Detect which cell encompasses the target text, then output its (x, y) center coordinate. 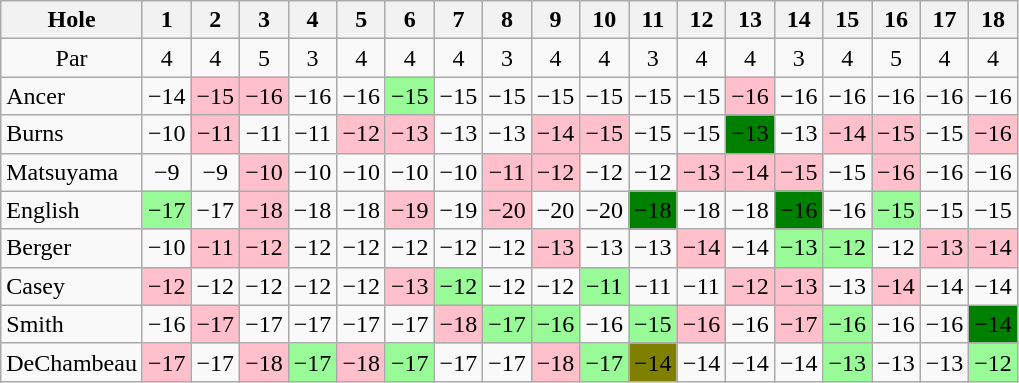
15 (848, 20)
10 (604, 20)
Casey (72, 286)
Berger (72, 248)
2 (216, 20)
Matsuyama (72, 172)
DeChambeau (72, 362)
Par (72, 58)
Burns (72, 134)
18 (994, 20)
13 (750, 20)
Smith (72, 324)
9 (556, 20)
11 (654, 20)
8 (508, 20)
17 (944, 20)
English (72, 210)
Hole (72, 20)
14 (798, 20)
16 (896, 20)
6 (410, 20)
12 (702, 20)
7 (458, 20)
Ancer (72, 96)
1 (166, 20)
